Locate the cell with the specified text and output its [x, y] center coordinate. 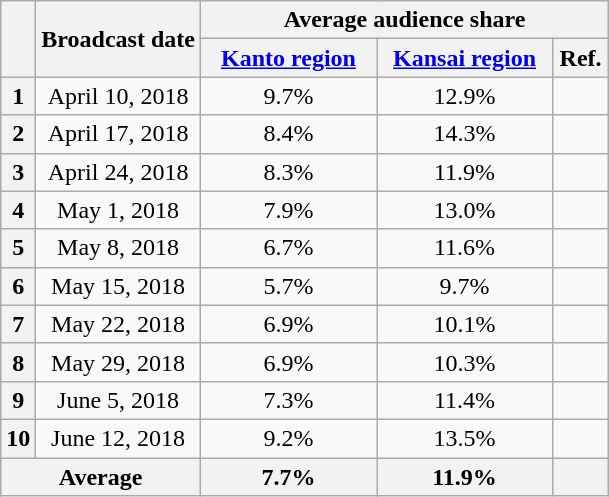
3 [18, 172]
June 12, 2018 [118, 438]
10.3% [464, 362]
1 [18, 96]
April 17, 2018 [118, 134]
8.4% [288, 134]
6.7% [288, 248]
Kanto region [288, 58]
10.1% [464, 324]
Average [101, 477]
13.5% [464, 438]
7.3% [288, 400]
6 [18, 286]
May 29, 2018 [118, 362]
14.3% [464, 134]
10 [18, 438]
7.9% [288, 210]
9.2% [288, 438]
13.0% [464, 210]
Average audience share [404, 20]
April 10, 2018 [118, 96]
7.7% [288, 477]
May 22, 2018 [118, 324]
11.4% [464, 400]
11.6% [464, 248]
April 24, 2018 [118, 172]
Kansai region [464, 58]
June 5, 2018 [118, 400]
12.9% [464, 96]
8.3% [288, 172]
7 [18, 324]
Ref. [581, 58]
5.7% [288, 286]
4 [18, 210]
9 [18, 400]
2 [18, 134]
May 1, 2018 [118, 210]
May 8, 2018 [118, 248]
May 15, 2018 [118, 286]
Broadcast date [118, 39]
5 [18, 248]
8 [18, 362]
